Output the [X, Y] coordinate of the center of the cell containing the given text.  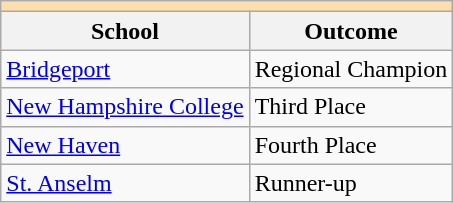
New Haven [125, 145]
Regional Champion [351, 69]
St. Anselm [125, 183]
Fourth Place [351, 145]
Outcome [351, 31]
Third Place [351, 107]
Bridgeport [125, 69]
Runner-up [351, 183]
School [125, 31]
New Hampshire College [125, 107]
